Pinpoint the cell where the given text exists, returning its [X, Y] midpoint coordinate. 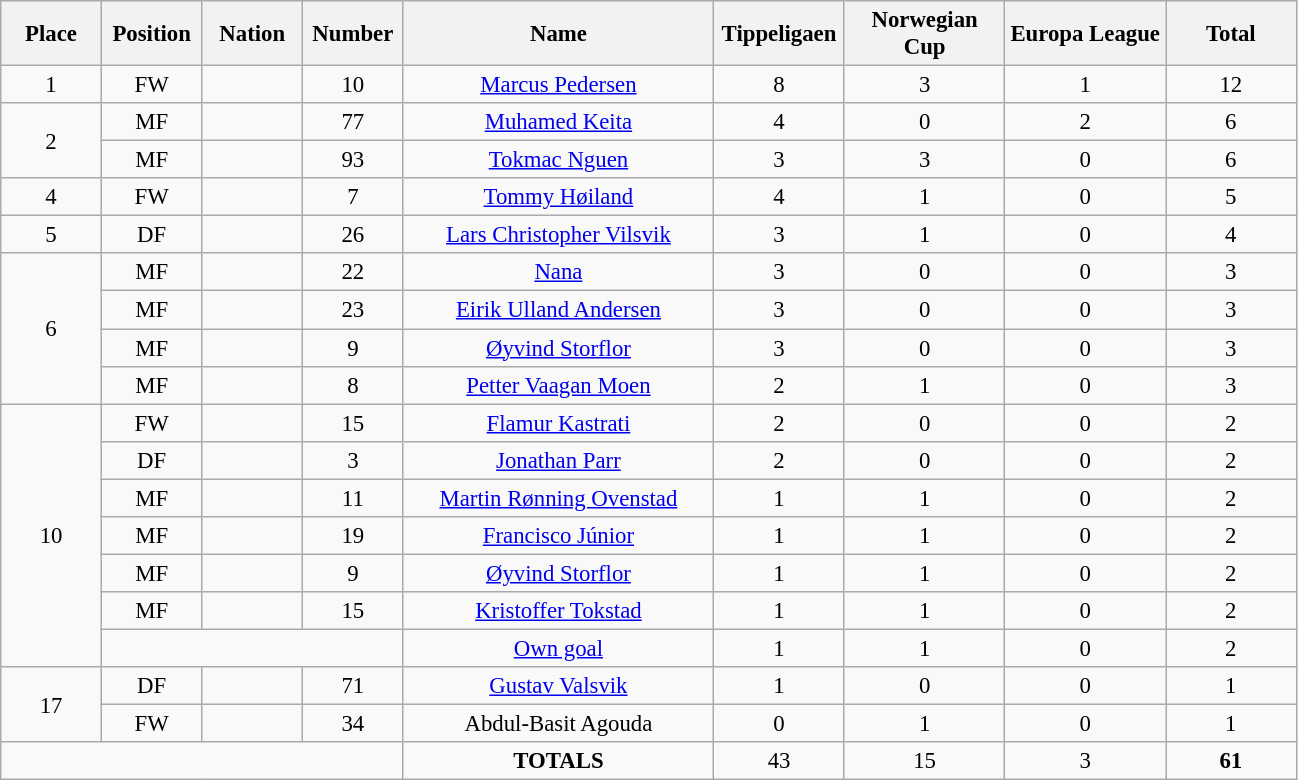
12 [1232, 85]
Marcus Pedersen [558, 85]
17 [52, 704]
Tommy Høiland [558, 197]
23 [354, 310]
Place [52, 34]
77 [354, 122]
61 [1232, 761]
Total [1232, 34]
71 [354, 686]
Tippeligaen [780, 34]
Martin Rønning Ovenstad [558, 498]
Francisco Júnior [558, 536]
19 [354, 536]
Europa League [1086, 34]
Petter Vaagan Moen [558, 385]
93 [354, 160]
Nation [252, 34]
11 [354, 498]
34 [354, 724]
TOTALS [558, 761]
Flamur Kastrati [558, 423]
26 [354, 235]
Nana [558, 273]
Muhamed Keita [558, 122]
Norwegian Cup [924, 34]
Tokmac Nguen [558, 160]
Lars Christopher Vilsvik [558, 235]
Gustav Valsvik [558, 686]
Abdul-Basit Agouda [558, 724]
Number [354, 34]
22 [354, 273]
Name [558, 34]
7 [354, 197]
Eirik Ulland Andersen [558, 310]
43 [780, 761]
Kristoffer Tokstad [558, 611]
Jonathan Parr [558, 460]
Position [152, 34]
Own goal [558, 648]
